Locate the cell with the specified text and output its (X, Y) center coordinate. 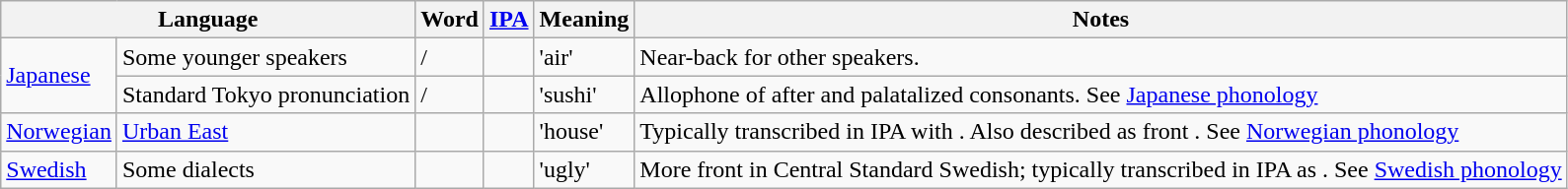
Japanese (59, 76)
Norwegian (59, 132)
Typically transcribed in IPA with . Also described as front . See Norwegian phonology (1101, 132)
'air' (584, 57)
'ugly' (584, 169)
Some dialects (265, 169)
Urban East (265, 132)
'house' (584, 132)
Swedish (59, 169)
Allophone of after and palatalized consonants. See Japanese phonology (1101, 94)
More front in Central Standard Swedish; typically transcribed in IPA as . See Swedish phonology (1101, 169)
IPA (509, 20)
Near-back for other speakers. (1101, 57)
'sushi' (584, 94)
Standard Tokyo pronunciation (265, 94)
Word (450, 20)
Meaning (584, 20)
Language (208, 20)
Notes (1101, 20)
Some younger speakers (265, 57)
